Capture the cell that displays the provided text and extract its [X, Y] central coordinate. 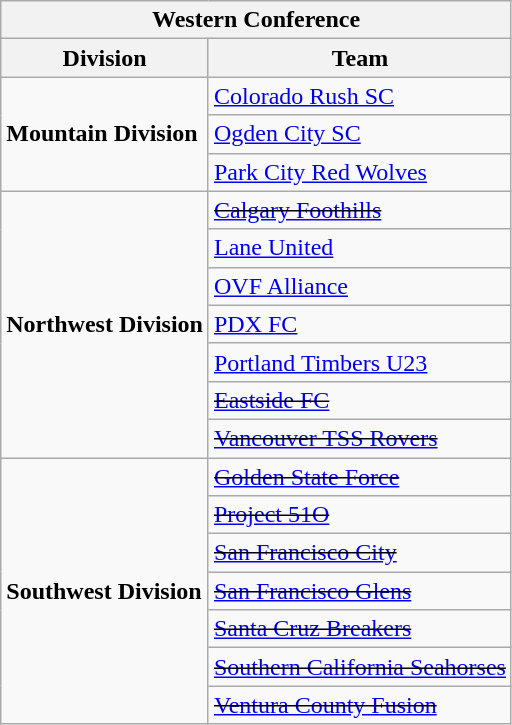
Project 51O [360, 515]
Southern California Seahorses [360, 667]
Golden State Force [360, 477]
San Francisco Glens [360, 591]
Santa Cruz Breakers [360, 629]
Mountain Division [105, 134]
San Francisco City [360, 553]
Ogden City SC [360, 134]
Team [360, 58]
Ventura County Fusion [360, 705]
Southwest Division [105, 591]
Division [105, 58]
PDX FC [360, 324]
Northwest Division [105, 324]
Western Conference [256, 20]
Portland Timbers U23 [360, 362]
Park City Red Wolves [360, 172]
Calgary Foothills [360, 210]
Lane United [360, 248]
Vancouver TSS Rovers [360, 438]
Eastside FC [360, 400]
OVF Alliance [360, 286]
Colorado Rush SC [360, 96]
